Output the [X, Y] coordinate of the center of the cell containing the given text.  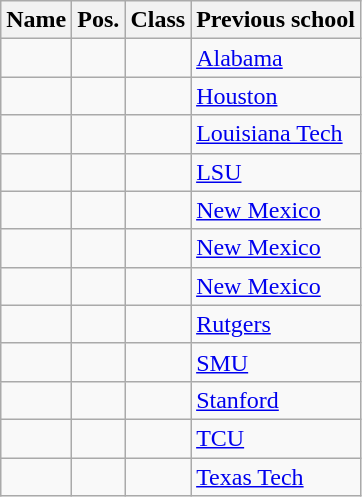
Louisiana Tech [276, 134]
Alabama [276, 58]
Class [158, 20]
Previous school [276, 20]
SMU [276, 362]
LSU [276, 172]
Stanford [276, 400]
Houston [276, 96]
Rutgers [276, 324]
Texas Tech [276, 477]
Name [36, 20]
TCU [276, 438]
Pos. [98, 20]
